Extract the [X, Y] coordinate from the center of the cell holding the provided text.  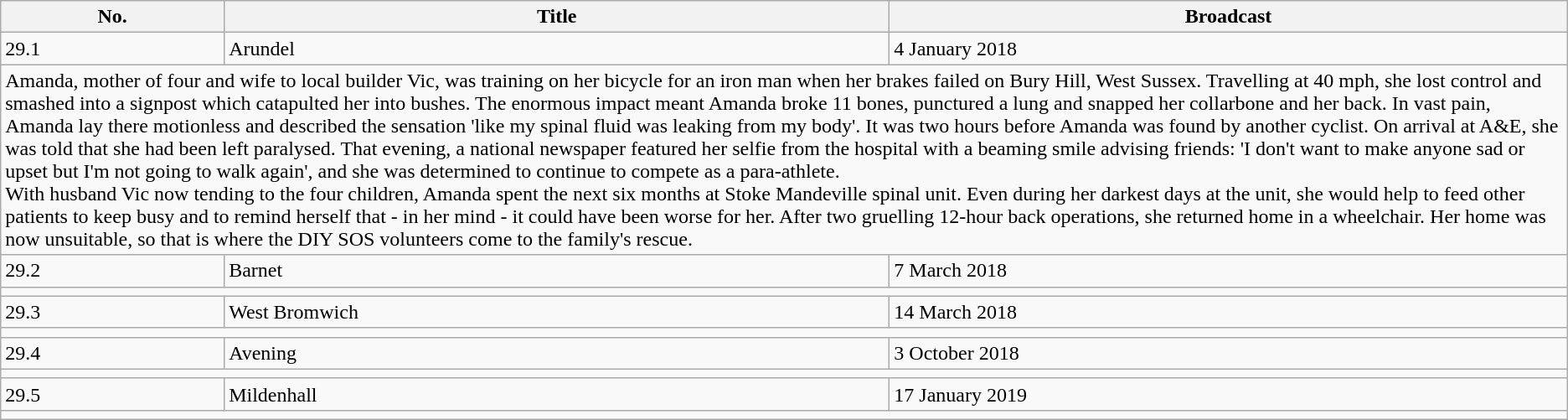
29.1 [112, 49]
17 January 2019 [1228, 394]
No. [112, 17]
14 March 2018 [1228, 312]
29.5 [112, 394]
3 October 2018 [1228, 353]
29.2 [112, 271]
7 March 2018 [1228, 271]
Avening [557, 353]
West Bromwich [557, 312]
Barnet [557, 271]
Broadcast [1228, 17]
29.3 [112, 312]
4 January 2018 [1228, 49]
Title [557, 17]
Mildenhall [557, 394]
29.4 [112, 353]
Arundel [557, 49]
